Find where the given text appears and provide that cell's center as [x, y] coordinate. 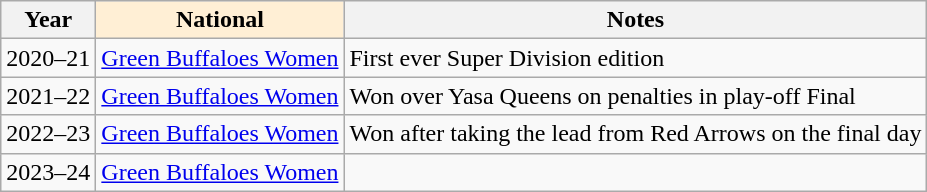
2021–22 [48, 96]
National [220, 20]
First ever Super Division edition [636, 58]
2020–21 [48, 58]
Year [48, 20]
Notes [636, 20]
2023–24 [48, 172]
2022–23 [48, 134]
Won over Yasa Queens on penalties in play-off Final [636, 96]
Won after taking the lead from Red Arrows on the final day [636, 134]
